Output the (x, y) coordinate of the center of the cell containing the given text.  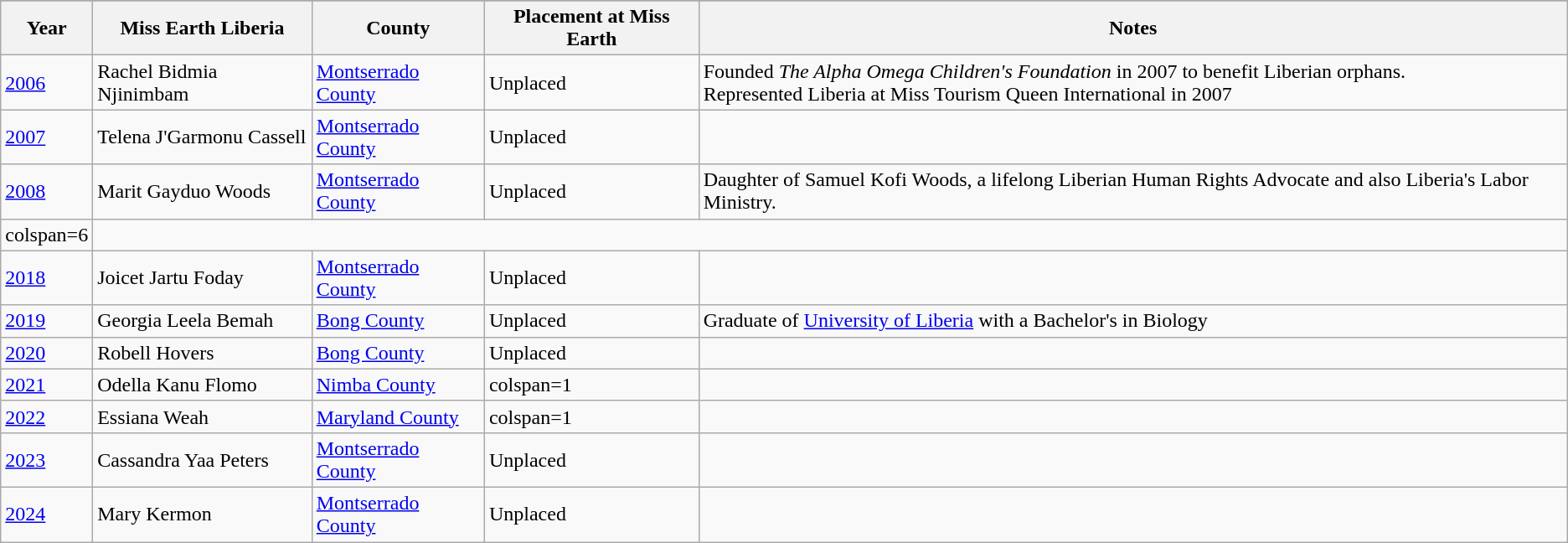
Notes (1132, 28)
2022 (47, 416)
Founded The Alpha Omega Children's Foundation in 2007 to benefit Liberian orphans.Represented Liberia at Miss Tourism Queen International in 2007 (1132, 82)
Essiana Weah (203, 416)
Graduate of University of Liberia with a Bachelor's in Biology (1132, 321)
Mary Kermon (203, 515)
2021 (47, 385)
Placement at Miss Earth (591, 28)
Joicet Jartu Foday (203, 278)
Year (47, 28)
Robell Hovers (203, 353)
Daughter of Samuel Kofi Woods, a lifelong Liberian Human Rights Advocate and also Liberia's Labor Ministry. (1132, 191)
2006 (47, 82)
Miss Earth Liberia (203, 28)
Rachel Bidmia Njinimbam (203, 82)
colspan=6 (47, 235)
2023 (47, 459)
Marit Gayduo Woods (203, 191)
2019 (47, 321)
2018 (47, 278)
Nimba County (398, 385)
2024 (47, 515)
Maryland County (398, 416)
2020 (47, 353)
Telena J'Garmonu Cassell (203, 137)
Odella Kanu Flomo (203, 385)
County (398, 28)
2007 (47, 137)
2008 (47, 191)
Cassandra Yaa Peters (203, 459)
Georgia Leela Bemah (203, 321)
